Return the [X, Y] coordinate for the center point of the cell that contains the specified text.  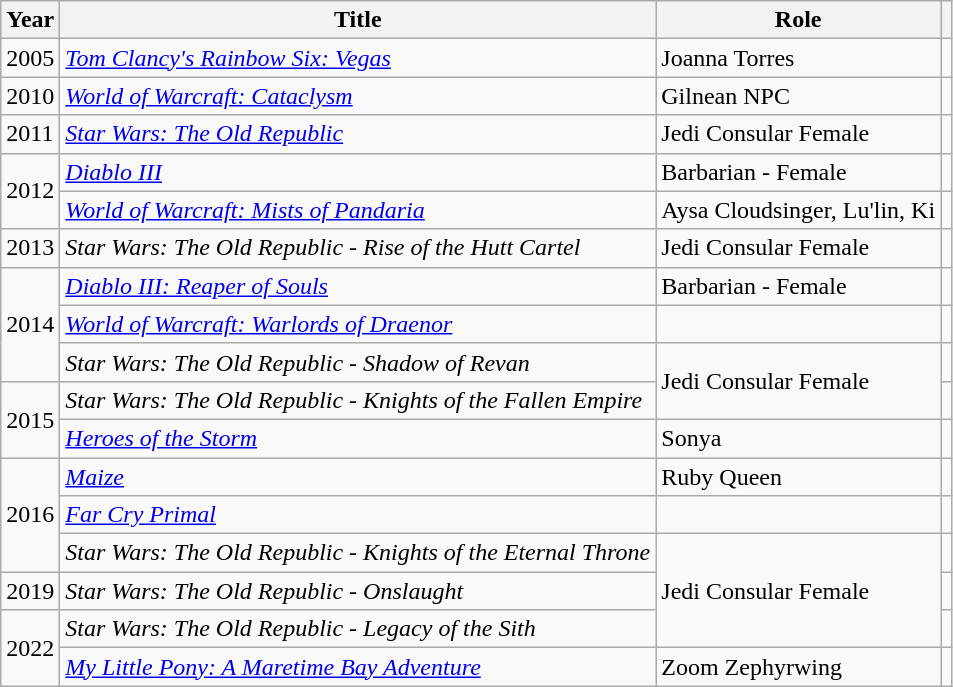
Gilnean NPC [798, 96]
Star Wars: The Old Republic - Onslaught [358, 591]
Diablo III: Reaper of Souls [358, 286]
2014 [30, 324]
2015 [30, 419]
2013 [30, 248]
Star Wars: The Old Republic - Knights of the Eternal Throne [358, 553]
Role [798, 20]
Maize [358, 477]
Star Wars: The Old Republic - Shadow of Revan [358, 362]
World of Warcraft: Mists of Pandaria [358, 210]
Star Wars: The Old Republic - Rise of the Hutt Cartel [358, 248]
Title [358, 20]
Far Cry Primal [358, 515]
Zoom Zephyrwing [798, 667]
Diablo III [358, 172]
Sonya [798, 438]
Ruby Queen [798, 477]
Star Wars: The Old Republic [358, 134]
2005 [30, 58]
2011 [30, 134]
2012 [30, 191]
World of Warcraft: Warlords of Draenor [358, 324]
Year [30, 20]
Heroes of the Storm [358, 438]
My Little Pony: A Maretime Bay Adventure [358, 667]
2010 [30, 96]
Aysa Cloudsinger, Lu'lin, Ki [798, 210]
Star Wars: The Old Republic - Knights of the Fallen Empire [358, 400]
2019 [30, 591]
2022 [30, 648]
Tom Clancy's Rainbow Six: Vegas [358, 58]
Joanna Torres [798, 58]
2016 [30, 515]
Star Wars: The Old Republic - Legacy of the Sith [358, 629]
World of Warcraft: Cataclysm [358, 96]
